From the cell containing the given text, extract its center point as [x, y] coordinate. 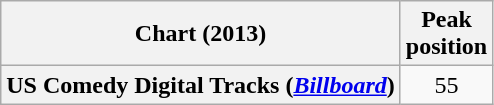
Peakposition [446, 34]
Chart (2013) [201, 34]
US Comedy Digital Tracks (Billboard) [201, 85]
55 [446, 85]
